Provide the [x, y] coordinate of the cell's center where the given text is located.  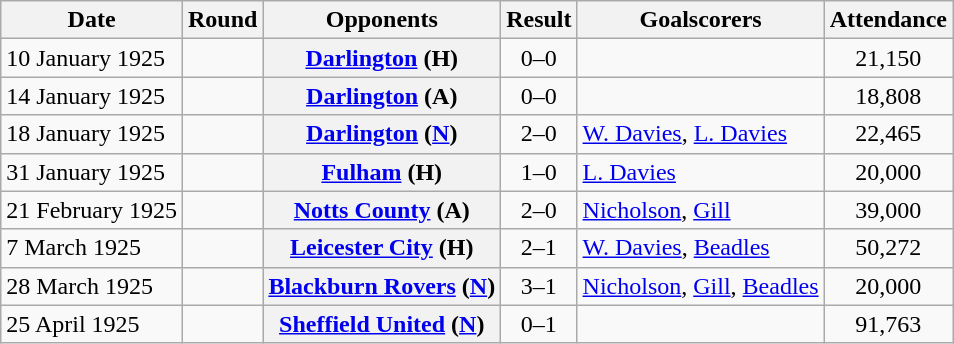
3–1 [539, 286]
39,000 [888, 210]
2–1 [539, 248]
18,808 [888, 96]
Blackburn Rovers (N) [382, 286]
28 March 1925 [92, 286]
7 March 1925 [92, 248]
0–1 [539, 324]
31 January 1925 [92, 172]
Round [222, 20]
50,272 [888, 248]
18 January 1925 [92, 134]
Darlington (A) [382, 96]
Darlington (N) [382, 134]
Fulham (H) [382, 172]
91,763 [888, 324]
Attendance [888, 20]
Notts County (A) [382, 210]
14 January 1925 [92, 96]
1–0 [539, 172]
21,150 [888, 58]
W. Davies, L. Davies [700, 134]
25 April 1925 [92, 324]
Leicester City (H) [382, 248]
Opponents [382, 20]
Result [539, 20]
Nicholson, Gill [700, 210]
21 February 1925 [92, 210]
Nicholson, Gill, Beadles [700, 286]
Date [92, 20]
Goalscorers [700, 20]
Darlington (H) [382, 58]
L. Davies [700, 172]
W. Davies, Beadles [700, 248]
10 January 1925 [92, 58]
Sheffield United (N) [382, 324]
22,465 [888, 134]
